Detect which cell encompasses the target text, then output its [x, y] center coordinate. 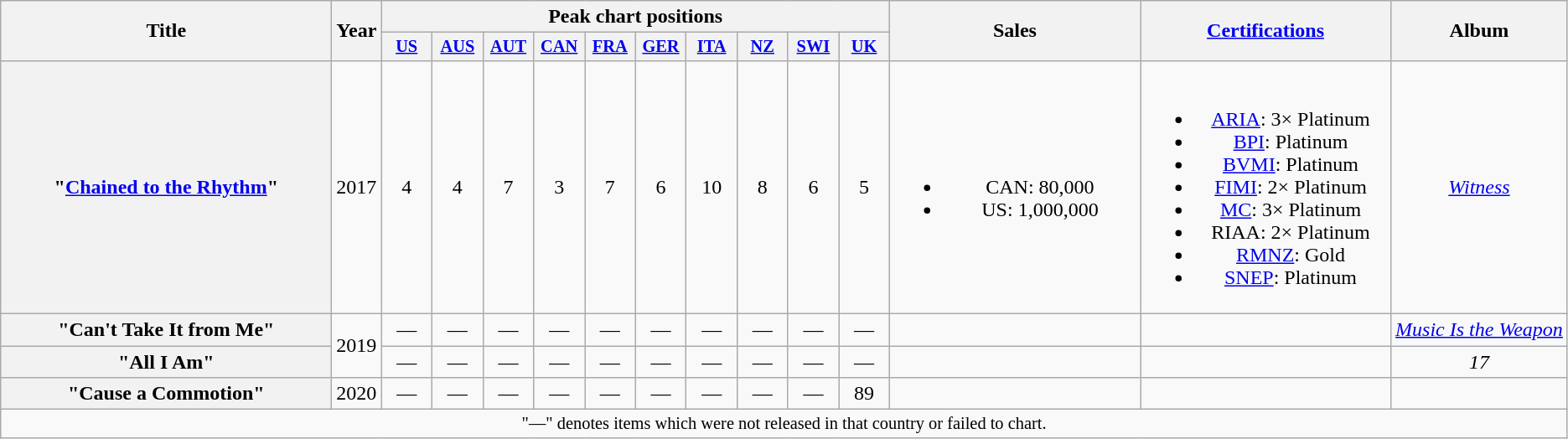
8 [763, 187]
2019 [357, 346]
NZ [763, 47]
"Can't Take It from Me" [166, 330]
Title [166, 31]
CAN [560, 47]
2020 [357, 394]
AUS [458, 47]
Certifications [1265, 31]
"Cause a Commotion" [166, 394]
AUT [508, 47]
SWI [813, 47]
2017 [357, 187]
Witness [1480, 187]
ITA [712, 47]
Year [357, 31]
CAN: 80,000US: 1,000,000 [1014, 187]
ARIA: 3× PlatinumBPI: PlatinumBVMI: PlatinumFIMI: 2× PlatinumMC: 3× PlatinumRIAA: 2× PlatinumRMNZ: GoldSNEP: Platinum [1265, 187]
US [407, 47]
"All I Am" [166, 362]
17 [1480, 362]
Peak chart positions [635, 17]
Music Is the Weapon [1480, 330]
FRA [610, 47]
10 [712, 187]
89 [865, 394]
Sales [1014, 31]
5 [865, 187]
Album [1480, 31]
"Chained to the Rhythm" [166, 187]
"—" denotes items which were not released in that country or failed to chart. [784, 424]
GER [660, 47]
3 [560, 187]
UK [865, 47]
